Capture the cell that displays the provided text and extract its (x, y) central coordinate. 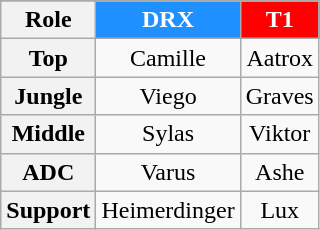
Support (48, 210)
Heimerdinger (168, 210)
Lux (280, 210)
Viktor (280, 134)
Top (48, 58)
Varus (168, 172)
Graves (280, 96)
Camille (168, 58)
Sylas (168, 134)
Role (48, 20)
DRX (168, 20)
Middle (48, 134)
Jungle (48, 96)
Ashe (280, 172)
T1 (280, 20)
Aatrox (280, 58)
ADC (48, 172)
Viego (168, 96)
